For the text-containing cell, return its midpoint in [x, y] coordinate format. 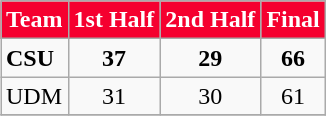
37 [114, 58]
66 [293, 58]
2nd Half [210, 20]
61 [293, 96]
UDM [34, 96]
1st Half [114, 20]
31 [114, 96]
CSU [34, 58]
29 [210, 58]
Final [293, 20]
Team [34, 20]
30 [210, 96]
